Find where the given text appears and provide that cell's center as (X, Y) coordinate. 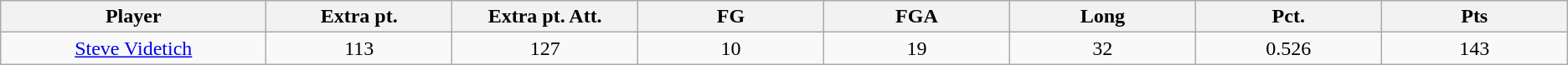
19 (916, 48)
Extra pt. Att. (545, 17)
Pct. (1288, 17)
113 (359, 48)
Extra pt. (359, 17)
10 (731, 48)
Long (1102, 17)
FGA (916, 17)
127 (545, 48)
143 (1474, 48)
32 (1102, 48)
Steve Videtich (134, 48)
0.526 (1288, 48)
Player (134, 17)
FG (731, 17)
Pts (1474, 17)
